Search for the cell housing the specified text and yield its [X, Y] center coordinate. 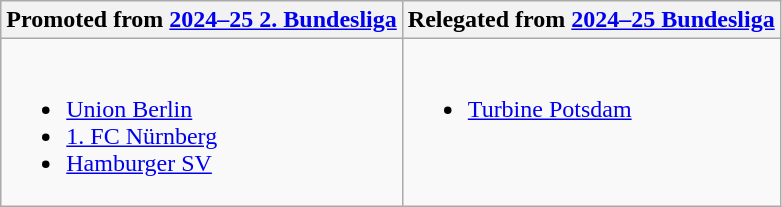
Union Berlin1. FC NürnbergHamburger SV [202, 122]
Turbine Potsdam [591, 122]
Relegated from 2024–25 Bundesliga [591, 20]
Promoted from 2024–25 2. Bundesliga [202, 20]
